Scan for the cell matching the given text and deliver its [x, y] coordinate at center. 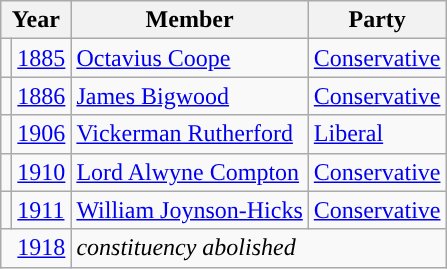
Lord Alwyne Compton [190, 172]
Vickerman Rutherford [190, 134]
1911 [42, 210]
Octavius Coope [190, 58]
James Bigwood [190, 96]
1910 [42, 172]
Party [377, 20]
1906 [42, 134]
1885 [42, 58]
Year [36, 20]
William Joynson-Hicks [190, 210]
constituency abolished [258, 248]
Member [190, 20]
1918 [36, 248]
Liberal [377, 134]
1886 [42, 96]
